Pinpoint the cell where the given text exists, returning its (X, Y) midpoint coordinate. 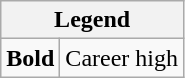
Bold (30, 58)
Legend (92, 20)
Career high (122, 58)
